For the text-containing cell, return its midpoint in [x, y] coordinate format. 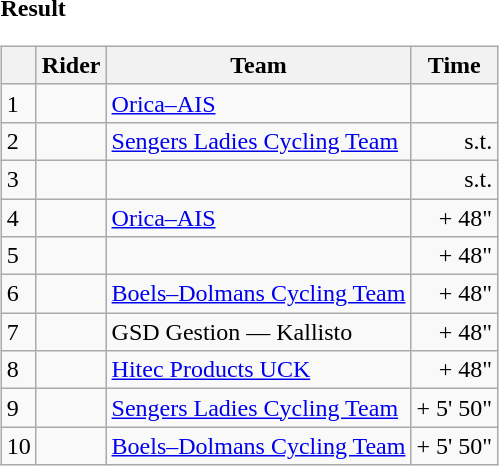
8 [18, 370]
GSD Gestion — Kallisto [258, 332]
4 [18, 217]
10 [18, 446]
6 [18, 294]
1 [18, 103]
2 [18, 141]
9 [18, 408]
7 [18, 332]
Time [454, 65]
Team [258, 65]
Rider [71, 65]
5 [18, 256]
Hitec Products UCK [258, 370]
3 [18, 179]
